Determine the (x, y) coordinate at the center of the cell enclosing the given text.  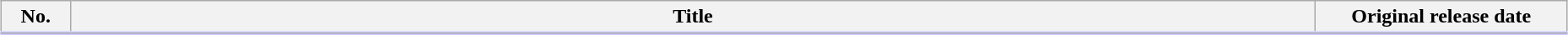
Title (693, 17)
Original release date (1441, 17)
No. (35, 17)
